Detect which cell encompasses the target text, then output its [X, Y] center coordinate. 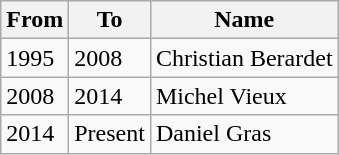
Present [110, 134]
1995 [35, 58]
From [35, 20]
Name [244, 20]
Michel Vieux [244, 96]
Christian Berardet [244, 58]
Daniel Gras [244, 134]
To [110, 20]
